Extract the (x, y) coordinate from the center of the cell holding the provided text.  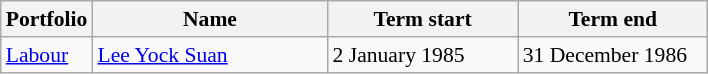
Name (210, 19)
2 January 1985 (423, 55)
31 December 1986 (613, 55)
Term start (423, 19)
Term end (613, 19)
Portfolio (47, 19)
Labour (47, 55)
Lee Yock Suan (210, 55)
